Extract the (X, Y) coordinate from the center of the cell holding the provided text.  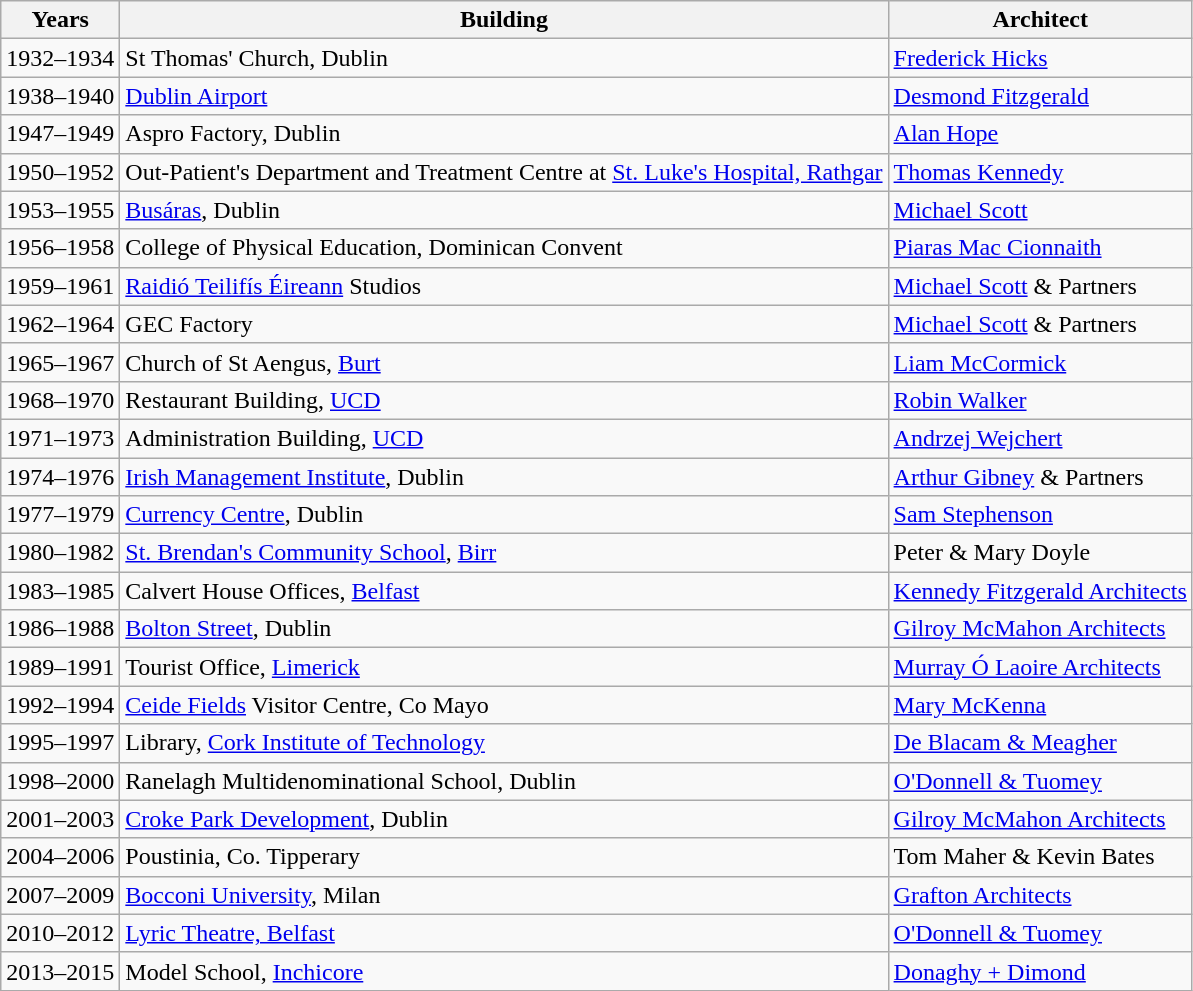
Administration Building, UCD (504, 438)
Tom Maher & Kevin Bates (1040, 857)
Bocconi University, Milan (504, 895)
Model School, Inchicore (504, 971)
1962–1964 (60, 324)
Croke Park Development, Dublin (504, 819)
Frederick Hicks (1040, 58)
Kennedy Fitzgerald Architects (1040, 591)
Library, Cork Institute of Technology (504, 743)
Donaghy + Dimond (1040, 971)
Sam Stephenson (1040, 515)
Raidió Teilifís Éireann Studios (504, 286)
Busáras, Dublin (504, 210)
Arthur Gibney & Partners (1040, 477)
1986–1988 (60, 629)
2007–2009 (60, 895)
Years (60, 20)
Mary McKenna (1040, 705)
1965–1967 (60, 362)
Out-Patient's Department and Treatment Centre at St. Luke's Hospital, Rathgar (504, 172)
1947–1949 (60, 134)
2013–2015 (60, 971)
1974–1976 (60, 477)
Poustinia, Co. Tipperary (504, 857)
Aspro Factory, Dublin (504, 134)
Murray Ó Laoire Architects (1040, 667)
1983–1985 (60, 591)
1959–1961 (60, 286)
St. Brendan's Community School, Birr (504, 553)
Architect (1040, 20)
Church of St Aengus, Burt (504, 362)
1938–1940 (60, 96)
2004–2006 (60, 857)
1995–1997 (60, 743)
Alan Hope (1040, 134)
Bolton Street, Dublin (504, 629)
Ceide Fields Visitor Centre, Co Mayo (504, 705)
Irish Management Institute, Dublin (504, 477)
Lyric Theatre, Belfast (504, 933)
Thomas Kennedy (1040, 172)
1989–1991 (60, 667)
1950–1952 (60, 172)
2010–2012 (60, 933)
Restaurant Building, UCD (504, 400)
Currency Centre, Dublin (504, 515)
St Thomas' Church, Dublin (504, 58)
1980–1982 (60, 553)
1992–1994 (60, 705)
Peter & Mary Doyle (1040, 553)
1932–1934 (60, 58)
Liam McCormick (1040, 362)
1953–1955 (60, 210)
Calvert House Offices, Belfast (504, 591)
De Blacam & Meagher (1040, 743)
1977–1979 (60, 515)
2001–2003 (60, 819)
Building (504, 20)
Grafton Architects (1040, 895)
1971–1973 (60, 438)
Desmond Fitzgerald (1040, 96)
Piaras Mac Cionnaith (1040, 248)
Tourist Office, Limerick (504, 667)
1998–2000 (60, 781)
Robin Walker (1040, 400)
Michael Scott (1040, 210)
1968–1970 (60, 400)
GEC Factory (504, 324)
College of Physical Education, Dominican Convent (504, 248)
Dublin Airport (504, 96)
Ranelagh Multidenominational School, Dublin (504, 781)
Andrzej Wejchert (1040, 438)
1956–1958 (60, 248)
